Find where the given text appears and provide that cell's center as (x, y) coordinate. 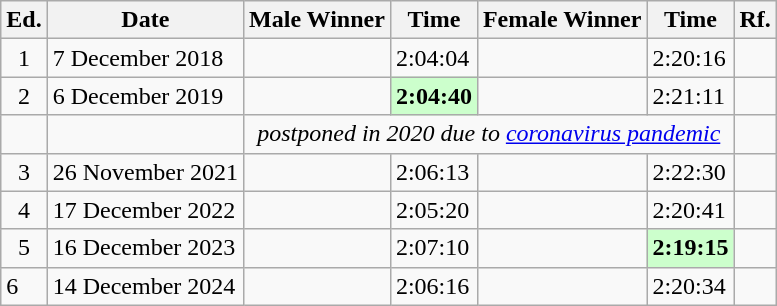
4 (24, 210)
2:20:34 (690, 286)
Rf. (755, 20)
2:07:10 (434, 248)
1 (24, 58)
7 December 2018 (145, 58)
2:05:20 (434, 210)
16 December 2023 (145, 248)
3 (24, 172)
2:20:16 (690, 58)
5 (24, 248)
2 (24, 96)
2:19:15 (690, 248)
Ed. (24, 20)
6 December 2019 (145, 96)
2:04:40 (434, 96)
2:22:30 (690, 172)
2:04:04 (434, 58)
14 December 2024 (145, 286)
2:20:41 (690, 210)
2:06:16 (434, 286)
6 (24, 286)
Female Winner (562, 20)
Date (145, 20)
2:21:11 (690, 96)
2:06:13 (434, 172)
17 December 2022 (145, 210)
postponed in 2020 due to coronavirus pandemic (489, 134)
Male Winner (318, 20)
26 November 2021 (145, 172)
